Return the [x, y] coordinate for the center point of the cell that contains the specified text.  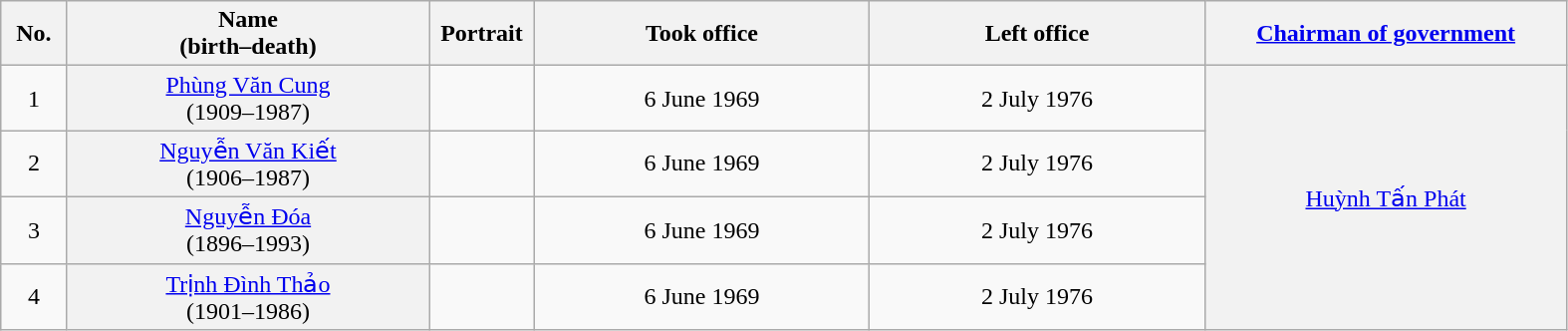
Left office [1038, 34]
Nguyễn Văn Kiết(1906–1987) [248, 164]
Phùng Văn Cung(1909–1987) [248, 98]
4 [34, 297]
Portrait [482, 34]
Huỳnh Tấn Phát [1386, 197]
Nguyễn Đóa(1896–1993) [248, 229]
Took office [701, 34]
1 [34, 98]
Name(birth–death) [248, 34]
2 [34, 164]
3 [34, 229]
No. [34, 34]
Chairman of government [1386, 34]
Trịnh Đình Thảo(1901–1986) [248, 297]
